Determine the (X, Y) coordinate at the center of the cell enclosing the given text.  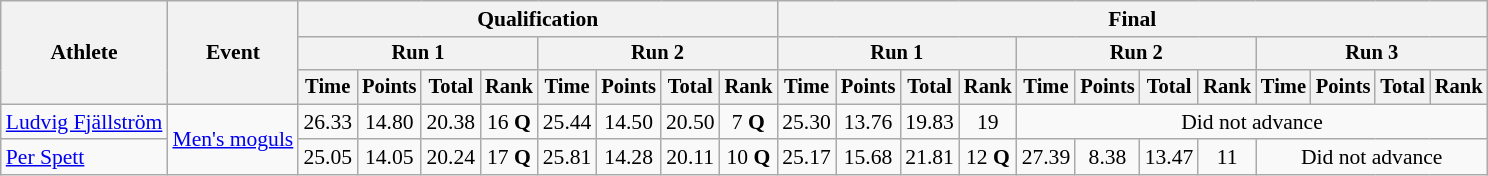
25.81 (568, 158)
27.39 (1046, 158)
Qualification (538, 19)
16 Q (509, 122)
14.50 (628, 122)
26.33 (328, 122)
17 Q (509, 158)
25.17 (806, 158)
20.24 (450, 158)
Ludvig Fjällström (84, 122)
Per Spett (84, 158)
21.81 (930, 158)
13.76 (868, 122)
13.47 (1170, 158)
14.05 (389, 158)
Men's moguls (232, 140)
19 (988, 122)
14.80 (389, 122)
7 Q (749, 122)
25.44 (568, 122)
20.50 (690, 122)
20.11 (690, 158)
25.05 (328, 158)
10 Q (749, 158)
14.28 (628, 158)
12 Q (988, 158)
Run 3 (1372, 54)
Final (1132, 19)
25.30 (806, 122)
20.38 (450, 122)
19.83 (930, 122)
Event (232, 52)
11 (1227, 158)
8.38 (1107, 158)
Athlete (84, 52)
15.68 (868, 158)
